Pinpoint the cell where the given text exists, returning its [x, y] midpoint coordinate. 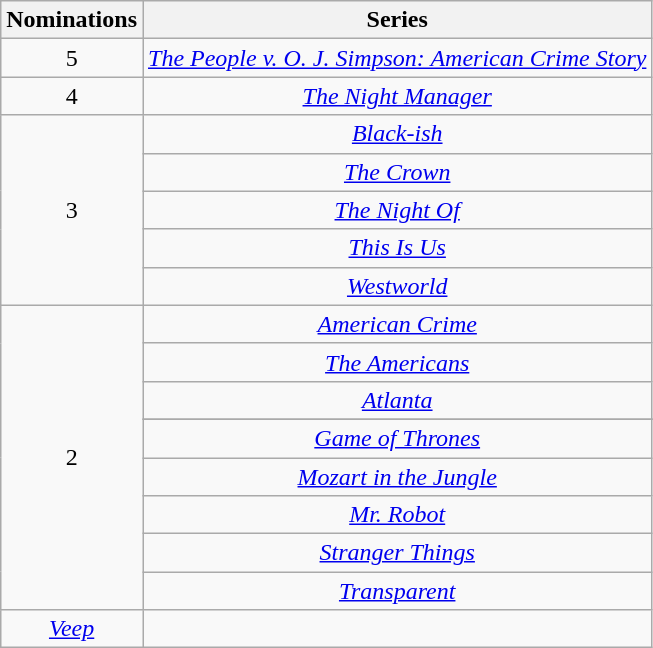
Game of Thrones [396, 438]
This Is Us [396, 248]
The Crown [396, 172]
5 [72, 58]
Stranger Things [396, 553]
The Night Of [396, 210]
The People v. O. J. Simpson: American Crime Story [396, 58]
Westworld [396, 286]
2 [72, 457]
Transparent [396, 591]
The Night Manager [396, 96]
Series [396, 20]
4 [72, 96]
American Crime [396, 324]
Black-ish [396, 134]
Nominations [72, 20]
Mr. Robot [396, 515]
Atlanta [396, 400]
3 [72, 210]
Veep [72, 629]
Mozart in the Jungle [396, 477]
The Americans [396, 362]
